Provide the [X, Y] coordinate of the cell's center where the given text is located.  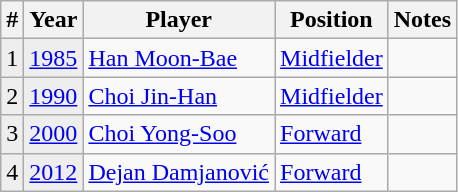
Han Moon-Bae [179, 58]
2000 [54, 134]
Dejan Damjanović [179, 172]
1 [12, 58]
Position [332, 20]
Choi Jin-Han [179, 96]
2012 [54, 172]
1990 [54, 96]
Choi Yong-Soo [179, 134]
Year [54, 20]
1985 [54, 58]
Player [179, 20]
4 [12, 172]
3 [12, 134]
Notes [422, 20]
2 [12, 96]
# [12, 20]
